Return the (X, Y) coordinate for the center point of the cell that contains the specified text.  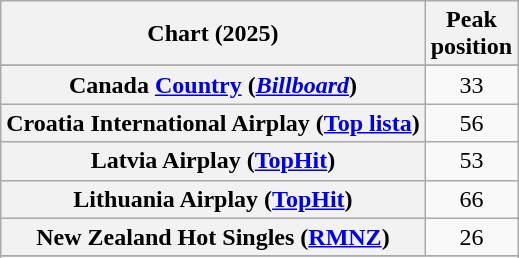
33 (471, 85)
New Zealand Hot Singles (RMNZ) (213, 237)
Chart (2025) (213, 34)
Canada Country (Billboard) (213, 85)
53 (471, 161)
26 (471, 237)
Croatia International Airplay (Top lista) (213, 123)
Latvia Airplay (TopHit) (213, 161)
Lithuania Airplay (TopHit) (213, 199)
56 (471, 123)
66 (471, 199)
Peakposition (471, 34)
